Return [x, y] of the center of cell containing provided text 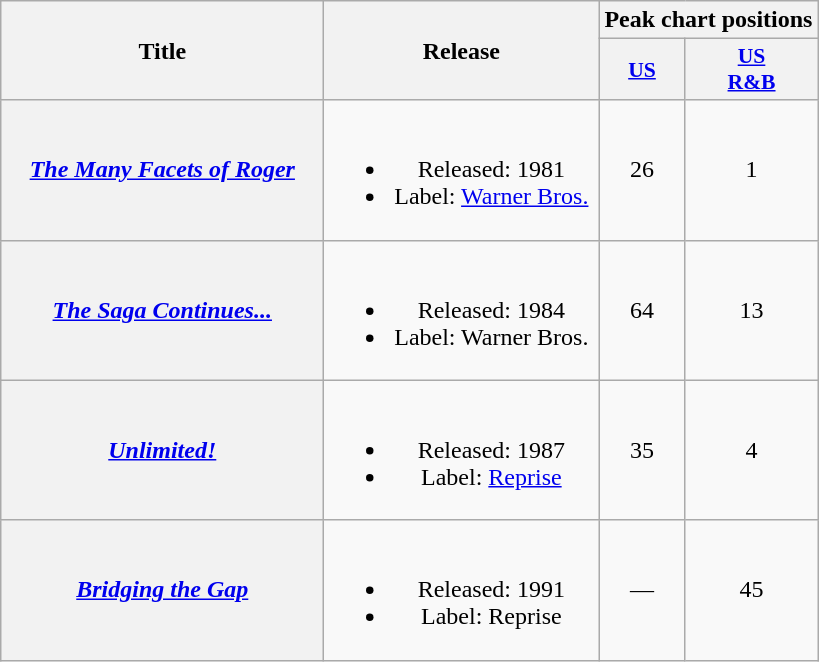
Released: 1981Label: Warner Bros. [462, 170]
Peak chart positions [708, 20]
Release [462, 50]
The Many Facets of Roger [162, 170]
Released: 1987Label: Reprise [462, 450]
13 [752, 310]
US [642, 70]
64 [642, 310]
Released: 1984Label: Warner Bros. [462, 310]
The Saga Continues... [162, 310]
USR&B [752, 70]
Title [162, 50]
Unlimited! [162, 450]
4 [752, 450]
35 [642, 450]
Bridging the Gap [162, 590]
26 [642, 170]
— [642, 590]
45 [752, 590]
1 [752, 170]
Released: 1991Label: Reprise [462, 590]
